Capture the cell that displays the provided text and extract its (x, y) central coordinate. 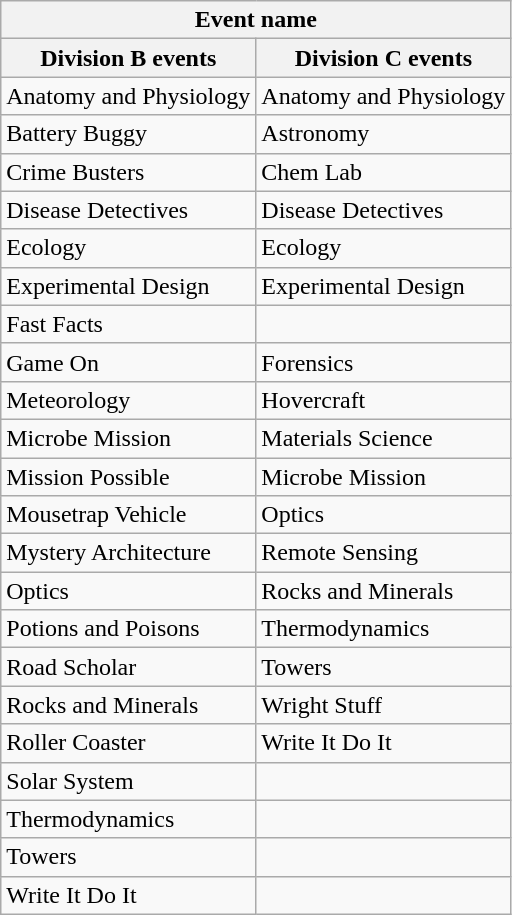
Materials Science (384, 438)
Forensics (384, 362)
Division C events (384, 58)
Fast Facts (128, 324)
Wright Stuff (384, 705)
Astronomy (384, 134)
Roller Coaster (128, 743)
Battery Buggy (128, 134)
Mission Possible (128, 477)
Crime Busters (128, 172)
Chem Lab (384, 172)
Mousetrap Vehicle (128, 515)
Game On (128, 362)
Road Scholar (128, 667)
Mystery Architecture (128, 553)
Meteorology (128, 400)
Division B events (128, 58)
Hovercraft (384, 400)
Event name (256, 20)
Potions and Poisons (128, 629)
Remote Sensing (384, 553)
Solar System (128, 781)
